Pinpoint the cell where the given text exists, returning its [x, y] midpoint coordinate. 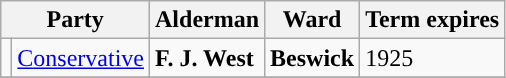
Conservative [81, 58]
Party [76, 20]
Term expires [432, 20]
Alderman [208, 20]
F. J. West [208, 58]
1925 [432, 58]
Beswick [312, 58]
Ward [312, 20]
